Return the (x, y) coordinate for the center point of the cell that contains the specified text.  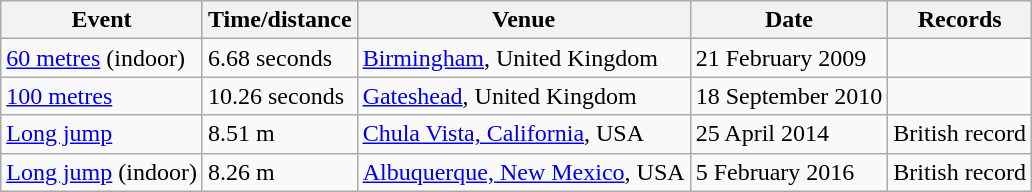
Long jump (indoor) (102, 172)
6.68 seconds (280, 58)
Gateshead, United Kingdom (524, 96)
8.51 m (280, 134)
25 April 2014 (789, 134)
5 February 2016 (789, 172)
Albuquerque, New Mexico, USA (524, 172)
Long jump (102, 134)
8.26 m (280, 172)
60 metres (indoor) (102, 58)
Date (789, 20)
100 metres (102, 96)
Time/distance (280, 20)
Birmingham, United Kingdom (524, 58)
10.26 seconds (280, 96)
18 September 2010 (789, 96)
Venue (524, 20)
Chula Vista, California, USA (524, 134)
Records (960, 20)
Event (102, 20)
21 February 2009 (789, 58)
